For the text-containing cell, return its midpoint in [x, y] coordinate format. 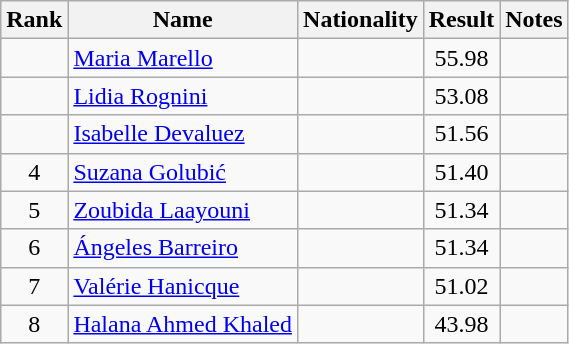
6 [34, 248]
Valérie Hanicque [183, 286]
Zoubida Laayouni [183, 210]
Maria Marello [183, 58]
Suzana Golubić [183, 172]
4 [34, 172]
Lidia Rognini [183, 96]
Rank [34, 20]
55.98 [461, 58]
Isabelle Devaluez [183, 134]
Result [461, 20]
51.56 [461, 134]
7 [34, 286]
51.02 [461, 286]
43.98 [461, 324]
53.08 [461, 96]
Name [183, 20]
Notes [534, 20]
51.40 [461, 172]
5 [34, 210]
Ángeles Barreiro [183, 248]
Halana Ahmed Khaled [183, 324]
8 [34, 324]
Nationality [361, 20]
